Output the (x, y) coordinate of the center of the cell containing the given text.  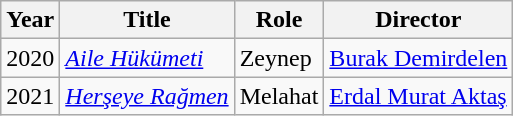
Year (30, 20)
Aile Hükümeti (147, 58)
Role (279, 20)
Director (418, 20)
Zeynep (279, 58)
Melahat (279, 96)
Erdal Murat Aktaş (418, 96)
2020 (30, 58)
Title (147, 20)
Herşeye Rağmen (147, 96)
2021 (30, 96)
Burak Demirdelen (418, 58)
